Locate the cell with the specified text and output its [x, y] center coordinate. 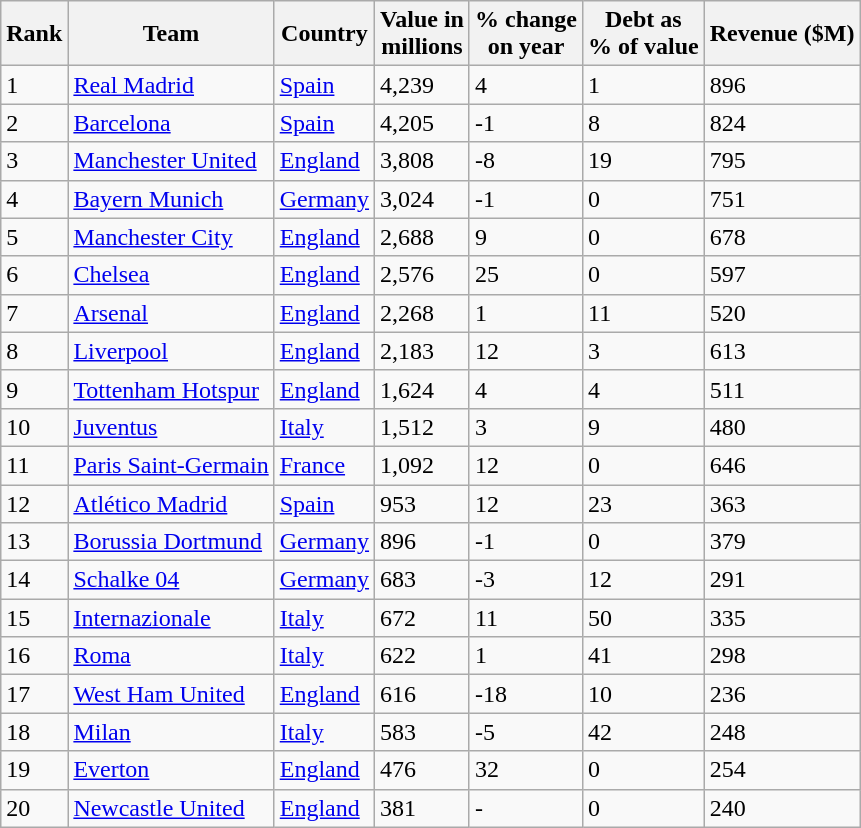
18 [34, 732]
-8 [526, 161]
953 [422, 503]
480 [782, 427]
Revenue ($M) [782, 34]
678 [782, 237]
4,239 [422, 85]
50 [644, 618]
17 [34, 694]
Country [324, 34]
- [526, 808]
25 [526, 275]
Manchester City [171, 237]
14 [34, 580]
672 [422, 618]
Manchester United [171, 161]
Arsenal [171, 313]
1,092 [422, 465]
-5 [526, 732]
23 [644, 503]
Liverpool [171, 351]
Team [171, 34]
3,024 [422, 199]
Real Madrid [171, 85]
42 [644, 732]
298 [782, 656]
2,576 [422, 275]
520 [782, 313]
1,624 [422, 389]
683 [422, 580]
511 [782, 389]
Atlético Madrid [171, 503]
379 [782, 542]
254 [782, 770]
Rank [34, 34]
751 [782, 199]
15 [34, 618]
13 [34, 542]
236 [782, 694]
583 [422, 732]
41 [644, 656]
240 [782, 808]
France [324, 465]
Juventus [171, 427]
381 [422, 808]
795 [782, 161]
613 [782, 351]
Schalke 04 [171, 580]
824 [782, 123]
Borussia Dortmund [171, 542]
Paris Saint-Germain [171, 465]
Everton [171, 770]
-18 [526, 694]
335 [782, 618]
7 [34, 313]
622 [422, 656]
Roma [171, 656]
291 [782, 580]
-3 [526, 580]
2,183 [422, 351]
248 [782, 732]
Value inmillions [422, 34]
Barcelona [171, 123]
476 [422, 770]
3,808 [422, 161]
Debt as% of value [644, 34]
2 [34, 123]
646 [782, 465]
5 [34, 237]
Newcastle United [171, 808]
Tottenham Hotspur [171, 389]
363 [782, 503]
2,268 [422, 313]
2,688 [422, 237]
Bayern Munich [171, 199]
6 [34, 275]
597 [782, 275]
32 [526, 770]
20 [34, 808]
616 [422, 694]
1,512 [422, 427]
4,205 [422, 123]
Chelsea [171, 275]
% changeon year [526, 34]
Internazionale [171, 618]
16 [34, 656]
Milan [171, 732]
West Ham United [171, 694]
